Return (X, Y) of the center of cell containing provided text 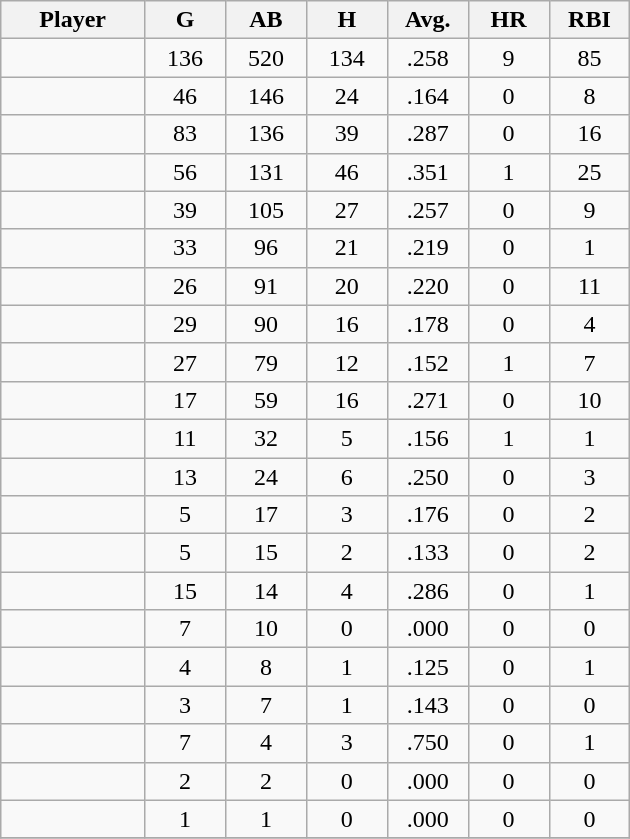
Player (73, 20)
.271 (428, 400)
.152 (428, 362)
H (346, 20)
.286 (428, 591)
Avg. (428, 20)
25 (590, 172)
.258 (428, 58)
79 (266, 362)
RBI (590, 20)
91 (266, 286)
56 (186, 172)
134 (346, 58)
.287 (428, 134)
.176 (428, 515)
.750 (428, 743)
12 (346, 362)
96 (266, 248)
21 (346, 248)
32 (266, 438)
AB (266, 20)
146 (266, 96)
14 (266, 591)
520 (266, 58)
105 (266, 210)
59 (266, 400)
20 (346, 286)
83 (186, 134)
.351 (428, 172)
.164 (428, 96)
.220 (428, 286)
.156 (428, 438)
.133 (428, 553)
90 (266, 324)
26 (186, 286)
HR (508, 20)
.178 (428, 324)
85 (590, 58)
G (186, 20)
29 (186, 324)
.143 (428, 705)
6 (346, 477)
.257 (428, 210)
.125 (428, 667)
.219 (428, 248)
131 (266, 172)
13 (186, 477)
.250 (428, 477)
33 (186, 248)
